Return the (x, y) coordinate for the center point of the cell that contains the specified text.  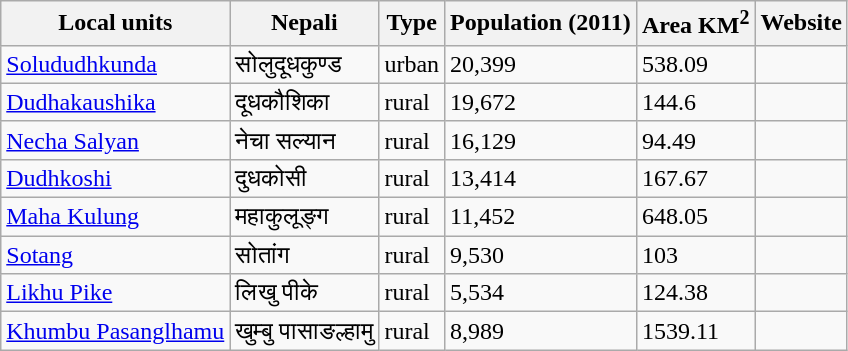
सोलुदूधकुण्ड (304, 64)
Local units (116, 24)
8,989 (541, 331)
648.05 (696, 217)
दूधकौशिका (304, 102)
20,399 (541, 64)
13,414 (541, 178)
Necha Salyan (116, 140)
124.38 (696, 293)
नेचा सल्यान (304, 140)
Solududhkunda (116, 64)
Population (2011) (541, 24)
सोतांग (304, 255)
लिखु पीके (304, 293)
11,452 (541, 217)
16,129 (541, 140)
94.49 (696, 140)
Type (412, 24)
19,672 (541, 102)
urban (412, 64)
Dudhkoshi (116, 178)
Maha Kulung (116, 217)
Area KM2 (696, 24)
9,530 (541, 255)
Sotang (116, 255)
103 (696, 255)
Likhu Pike (116, 293)
महाकुलूङ्ग (304, 217)
5,534 (541, 293)
दुधकोसी (304, 178)
Dudhakaushika (116, 102)
538.09 (696, 64)
Nepali (304, 24)
1539.11 (696, 331)
167.67 (696, 178)
Khumbu Pasanglhamu (116, 331)
Website (801, 24)
144.6 (696, 102)
खुम्बु पासाङल्हामु (304, 331)
